Extract the [x, y] coordinate from the center of the cell holding the provided text.  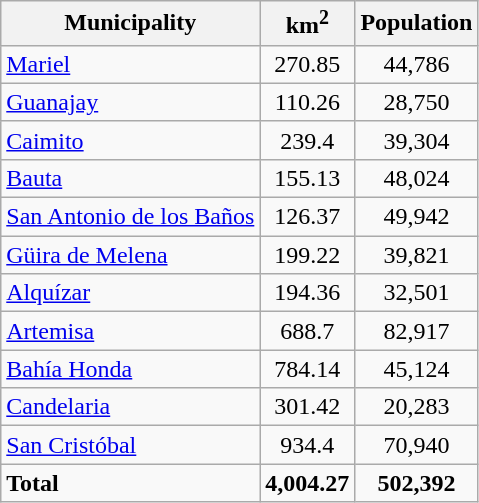
4,004.27 [308, 483]
Municipality [130, 24]
70,940 [416, 445]
Bauta [130, 178]
934.4 [308, 445]
239.4 [308, 140]
126.37 [308, 217]
301.42 [308, 407]
Caimito [130, 140]
Mariel [130, 64]
Güira de Melena [130, 255]
44,786 [416, 64]
20,283 [416, 407]
San Antonio de los Baños [130, 217]
199.22 [308, 255]
San Cristóbal [130, 445]
28,750 [416, 102]
502,392 [416, 483]
Bahía Honda [130, 369]
39,304 [416, 140]
Candelaria [130, 407]
49,942 [416, 217]
194.36 [308, 293]
39,821 [416, 255]
82,917 [416, 331]
45,124 [416, 369]
48,024 [416, 178]
Guanajay [130, 102]
784.14 [308, 369]
Artemisa [130, 331]
Population [416, 24]
270.85 [308, 64]
km2 [308, 24]
155.13 [308, 178]
32,501 [416, 293]
110.26 [308, 102]
688.7 [308, 331]
Alquízar [130, 293]
Total [130, 483]
